Output the [X, Y] coordinate of the center of the cell containing the given text.  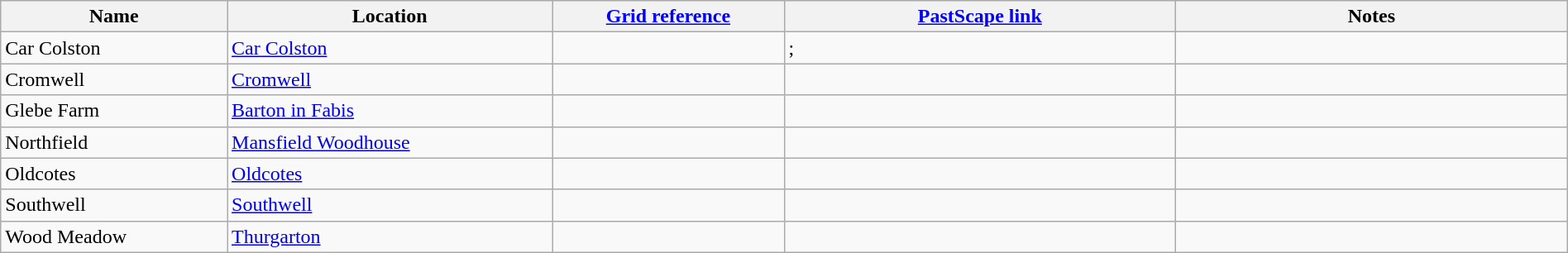
Barton in Fabis [390, 111]
Grid reference [668, 17]
; [980, 48]
PastScape link [980, 17]
Location [390, 17]
Notes [1372, 17]
Thurgarton [390, 236]
Mansfield Woodhouse [390, 142]
Wood Meadow [114, 236]
Glebe Farm [114, 111]
Name [114, 17]
Northfield [114, 142]
